Determine the (X, Y) coordinate at the center of the cell enclosing the given text.  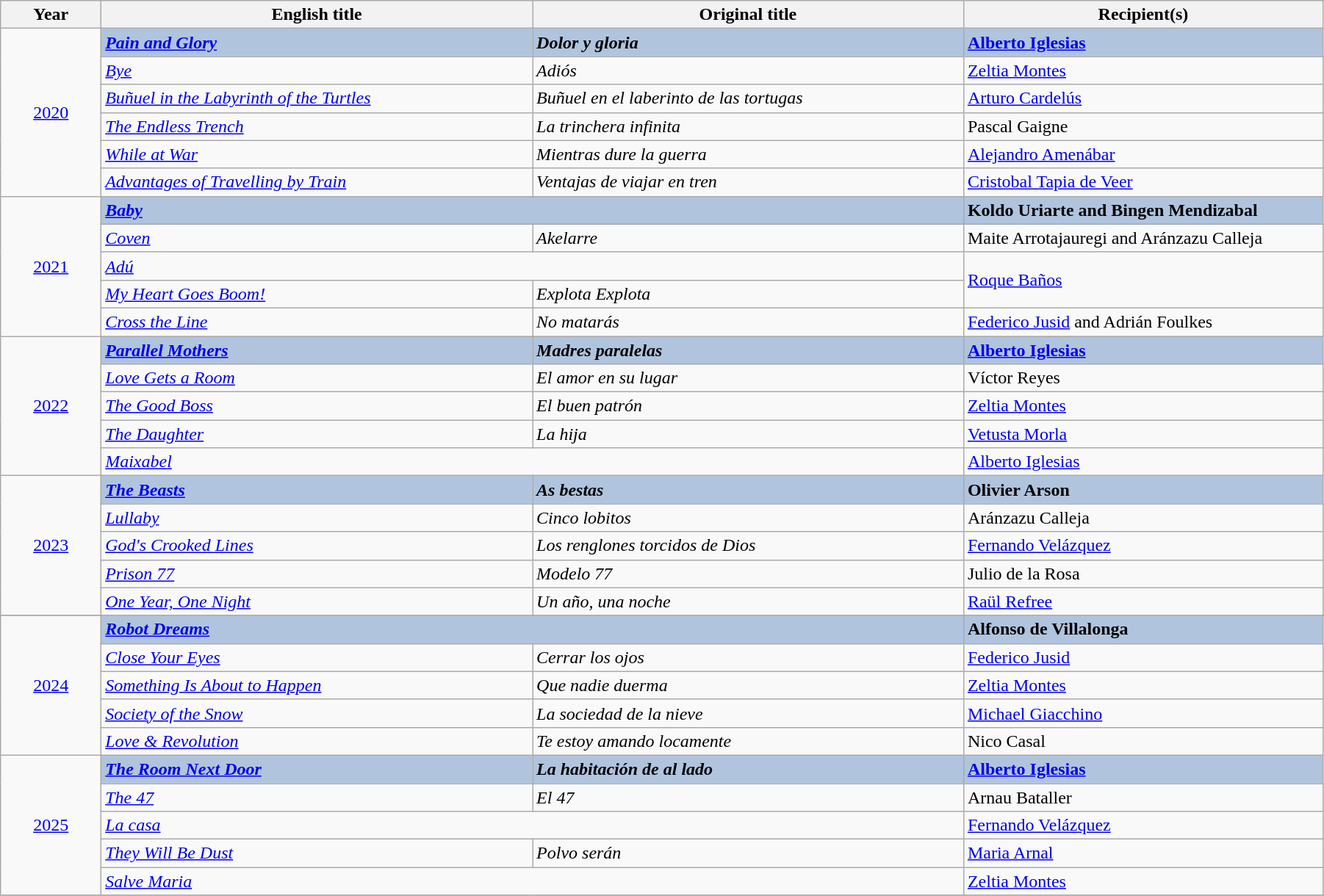
Pain and Glory (317, 43)
2024 (51, 685)
La casa (533, 825)
Something Is About to Happen (317, 685)
They Will Be Dust (317, 853)
Love Gets a Room (317, 378)
Modelo 77 (748, 574)
El buen patrón (748, 406)
La trinchera infinita (748, 126)
Polvo serán (748, 853)
Coven (317, 238)
El 47 (748, 797)
Maixabel (533, 462)
2021 (51, 266)
La hija (748, 434)
Original title (748, 15)
Close Your Eyes (317, 657)
Arturo Cardelús (1143, 98)
Prison 77 (317, 574)
2023 (51, 546)
Ventajas de viajar en tren (748, 182)
2022 (51, 406)
Salve Maria (533, 881)
Lullaby (317, 518)
Akelarre (748, 238)
Society of the Snow (317, 713)
Year (51, 15)
Vetusta Morla (1143, 434)
Raül Refree (1143, 601)
Robot Dreams (533, 629)
Te estoy amando locamente (748, 741)
La habitación de al lado (748, 769)
2025 (51, 825)
Nico Casal (1143, 741)
Cristobal Tapia de Veer (1143, 182)
Madres paralelas (748, 350)
The Beasts (317, 490)
Explota Explota (748, 294)
The Daughter (317, 434)
Adú (533, 266)
English title (317, 15)
Cinco lobitos (748, 518)
Advantages of Travelling by Train (317, 182)
Maria Arnal (1143, 853)
Arnau Bataller (1143, 797)
My Heart Goes Boom! (317, 294)
Pascal Gaigne (1143, 126)
As bestas (748, 490)
Alejandro Amenábar (1143, 154)
Buñuel in the Labyrinth of the Turtles (317, 98)
The Good Boss (317, 406)
Baby (533, 210)
Cerrar los ojos (748, 657)
One Year, One Night (317, 601)
2020 (51, 112)
Aránzazu Calleja (1143, 518)
Bye (317, 71)
The Endless Trench (317, 126)
Buñuel en el laberinto de las tortugas (748, 98)
Federico Jusid and Adrián Foulkes (1143, 322)
Dolor y gloria (748, 43)
La sociedad de la nieve (748, 713)
Alfonso de Villalonga (1143, 629)
Recipient(s) (1143, 15)
Que nadie duerma (748, 685)
No matarás (748, 322)
El amor en su lugar (748, 378)
Maite Arrotajauregi and Aránzazu Calleja (1143, 238)
Parallel Mothers (317, 350)
Roque Baños (1143, 280)
Un año, una noche (748, 601)
Mientras dure la guerra (748, 154)
Michael Giacchino (1143, 713)
The Room Next Door (317, 769)
Olivier Arson (1143, 490)
Víctor Reyes (1143, 378)
Cross the Line (317, 322)
While at War (317, 154)
Love & Revolution (317, 741)
God's Crooked Lines (317, 546)
The 47 (317, 797)
Julio de la Rosa (1143, 574)
Koldo Uriarte and Bingen Mendizabal (1143, 210)
Federico Jusid (1143, 657)
Los renglones torcidos de Dios (748, 546)
Adiós (748, 71)
